Capture the cell that displays the provided text and extract its (x, y) central coordinate. 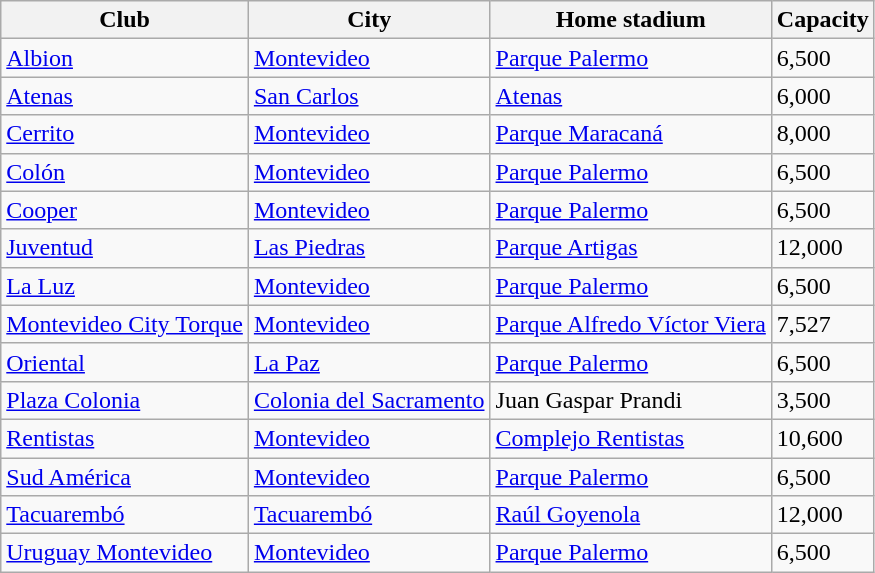
Cerrito (125, 134)
Complejo Rentistas (630, 438)
6,000 (822, 96)
Juventud (125, 248)
10,600 (822, 438)
3,500 (822, 400)
Parque Alfredo Víctor Viera (630, 324)
Plaza Colonia (125, 400)
Colón (125, 172)
Rentistas (125, 438)
Juan Gaspar Prandi (630, 400)
Capacity (822, 20)
Albion (125, 58)
Raúl Goyenola (630, 515)
Parque Maracaná (630, 134)
Cooper (125, 210)
Las Piedras (369, 248)
Montevideo City Torque (125, 324)
Sud América (125, 477)
City (369, 20)
Parque Artigas (630, 248)
8,000 (822, 134)
7,527 (822, 324)
Home stadium (630, 20)
Oriental (125, 362)
Uruguay Montevideo (125, 553)
Club (125, 20)
Colonia del Sacramento (369, 400)
La Paz (369, 362)
La Luz (125, 286)
San Carlos (369, 96)
